Identify which cell holds the provided text, then report its (x, y) central coordinate. 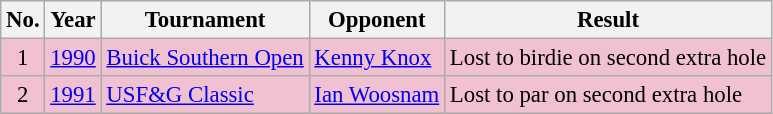
Tournament (205, 20)
1 (23, 58)
Opponent (377, 20)
Ian Woosnam (377, 95)
Result (608, 20)
1991 (73, 95)
Kenny Knox (377, 58)
Lost to birdie on second extra hole (608, 58)
1990 (73, 58)
No. (23, 20)
Lost to par on second extra hole (608, 95)
USF&G Classic (205, 95)
2 (23, 95)
Buick Southern Open (205, 58)
Year (73, 20)
